Identify which cell holds the provided text, then report its (x, y) central coordinate. 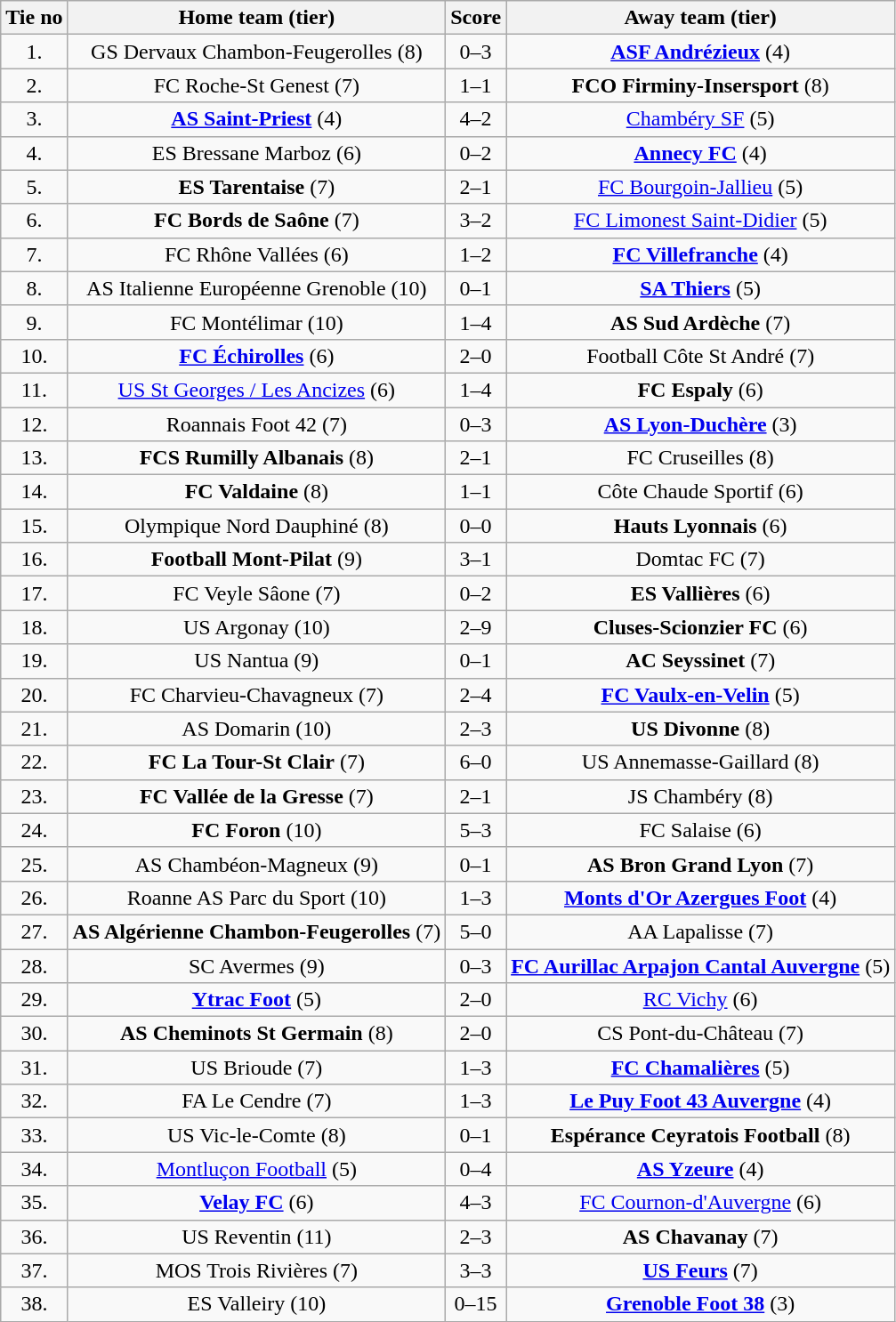
FC Échirolles (6) (256, 356)
FC Montélimar (10) (256, 322)
16. (34, 560)
AS Bron Grand Lyon (7) (701, 864)
30. (34, 1034)
AS Yzeure (4) (701, 1169)
9. (34, 322)
SA Thiers (5) (701, 288)
2. (34, 85)
2–4 (476, 695)
FC Foron (10) (256, 830)
37. (34, 1270)
AS Saint-Priest (4) (256, 119)
FC Charvieu-Chavagneux (7) (256, 695)
Ytrac Foot (5) (256, 1000)
FC Villefranche (4) (701, 254)
FC Bords de Saône (7) (256, 221)
AS Algérienne Chambon-Feugerolles (7) (256, 931)
Hauts Lyonnais (6) (701, 526)
AS Lyon-Duchère (3) (701, 424)
Tie no (34, 18)
3–2 (476, 221)
Montluçon Football (5) (256, 1169)
AA Lapalisse (7) (701, 931)
Le Puy Foot 43 Auvergne (4) (701, 1101)
28. (34, 965)
FC Rhône Vallées (6) (256, 254)
3–1 (476, 560)
FC Salaise (6) (701, 830)
FC Chamalières (5) (701, 1068)
FC Cournon-d'Auvergne (6) (701, 1203)
3. (34, 119)
Monts d'Or Azergues Foot (4) (701, 898)
FA Le Cendre (7) (256, 1101)
5–0 (476, 931)
7. (34, 254)
13. (34, 458)
ES Bressane Marboz (6) (256, 153)
US Reventin (11) (256, 1237)
24. (34, 830)
32. (34, 1101)
22. (34, 762)
6. (34, 221)
US St Georges / Les Ancizes (6) (256, 390)
12. (34, 424)
FC Roche-St Genest (7) (256, 85)
FC Cruseilles (8) (701, 458)
1–2 (476, 254)
GS Dervaux Chambon-Feugerolles (8) (256, 52)
31. (34, 1068)
27. (34, 931)
4–3 (476, 1203)
35. (34, 1203)
3–3 (476, 1270)
Roannais Foot 42 (7) (256, 424)
Cluses-Scionzier FC (6) (701, 627)
Domtac FC (7) (701, 560)
US Nantua (9) (256, 661)
AS Italienne Européenne Grenoble (10) (256, 288)
23. (34, 796)
FC Valdaine (8) (256, 492)
Roanne AS Parc du Sport (10) (256, 898)
FC Vaulx-en-Velin (5) (701, 695)
25. (34, 864)
US Feurs (7) (701, 1270)
10. (34, 356)
JS Chambéry (8) (701, 796)
MOS Trois Rivières (7) (256, 1270)
AS Chambéon-Magneux (9) (256, 864)
FC Veyle Sâone (7) (256, 593)
0–0 (476, 526)
Away team (tier) (701, 18)
ASF Andrézieux (4) (701, 52)
FC La Tour-St Clair (7) (256, 762)
5. (34, 187)
18. (34, 627)
CS Pont-du-Château (7) (701, 1034)
0–15 (476, 1304)
FCS Rumilly Albanais (8) (256, 458)
29. (34, 1000)
US Annemasse-Gaillard (8) (701, 762)
15. (34, 526)
RC Vichy (6) (701, 1000)
1. (34, 52)
Olympique Nord Dauphiné (8) (256, 526)
36. (34, 1237)
FC Vallée de la Gresse (7) (256, 796)
Espérance Ceyratois Football (8) (701, 1135)
US Divonne (8) (701, 729)
Chambéry SF (5) (701, 119)
AS Chavanay (7) (701, 1237)
FCO Firminy-Insersport (8) (701, 85)
Football Mont-Pilat (9) (256, 560)
AS Domarin (10) (256, 729)
ES Tarentaise (7) (256, 187)
SC Avermes (9) (256, 965)
5–3 (476, 830)
Score (476, 18)
Home team (tier) (256, 18)
38. (34, 1304)
4–2 (476, 119)
FC Limonest Saint-Didier (5) (701, 221)
ES Vallières (6) (701, 593)
ES Valleiry (10) (256, 1304)
34. (34, 1169)
21. (34, 729)
20. (34, 695)
US Brioude (7) (256, 1068)
19. (34, 661)
US Argonay (10) (256, 627)
Côte Chaude Sportif (6) (701, 492)
26. (34, 898)
AC Seyssinet (7) (701, 661)
11. (34, 390)
17. (34, 593)
FC Espaly (6) (701, 390)
Football Côte St André (7) (701, 356)
US Vic-le-Comte (8) (256, 1135)
33. (34, 1135)
2–9 (476, 627)
8. (34, 288)
Velay FC (6) (256, 1203)
Grenoble Foot 38 (3) (701, 1304)
14. (34, 492)
6–0 (476, 762)
FC Aurillac Arpajon Cantal Auvergne (5) (701, 965)
FC Bourgoin-Jallieu (5) (701, 187)
0–4 (476, 1169)
AS Sud Ardèche (7) (701, 322)
Annecy FC (4) (701, 153)
4. (34, 153)
AS Cheminots St Germain (8) (256, 1034)
